Pinpoint the cell where the given text exists, returning its (x, y) midpoint coordinate. 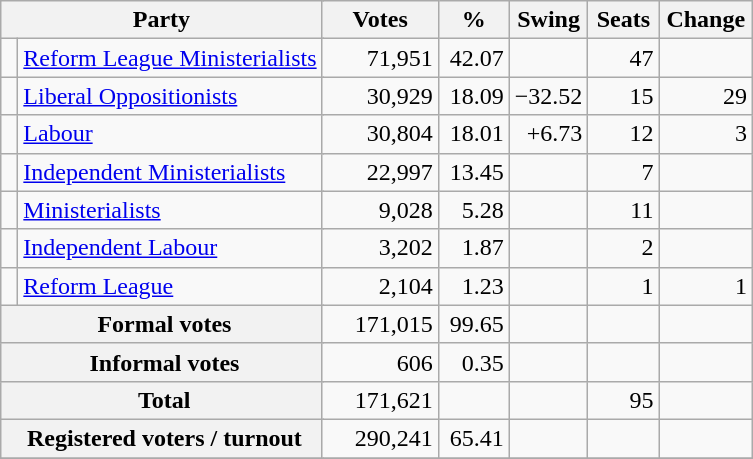
2 (624, 248)
−32.52 (548, 96)
290,241 (380, 438)
3 (706, 134)
5.28 (474, 210)
Formal votes (162, 324)
22,997 (380, 172)
65.41 (474, 438)
% (474, 20)
Labour (170, 134)
Independent Ministerialists (170, 172)
Registered voters / turnout (162, 438)
Reform League Ministerialists (170, 58)
9,028 (380, 210)
71,951 (380, 58)
15 (624, 96)
171,621 (380, 400)
1.23 (474, 286)
7 (624, 172)
Change (706, 20)
0.35 (474, 362)
+6.73 (548, 134)
95 (624, 400)
Reform League (170, 286)
47 (624, 58)
30,929 (380, 96)
11 (624, 210)
Ministerialists (170, 210)
606 (380, 362)
Independent Labour (170, 248)
Party (162, 20)
42.07 (474, 58)
18.01 (474, 134)
Votes (380, 20)
12 (624, 134)
Total (162, 400)
3,202 (380, 248)
Liberal Oppositionists (170, 96)
2,104 (380, 286)
99.65 (474, 324)
29 (706, 96)
Informal votes (162, 362)
1.87 (474, 248)
171,015 (380, 324)
30,804 (380, 134)
Seats (624, 20)
Swing (548, 20)
18.09 (474, 96)
13.45 (474, 172)
